Extract the [x, y] coordinate from the center of the cell holding the provided text.  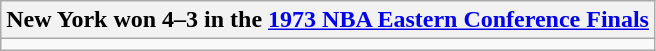
New York won 4–3 in the 1973 NBA Eastern Conference Finals [328, 20]
